Locate the cell with the specified text and output its [x, y] center coordinate. 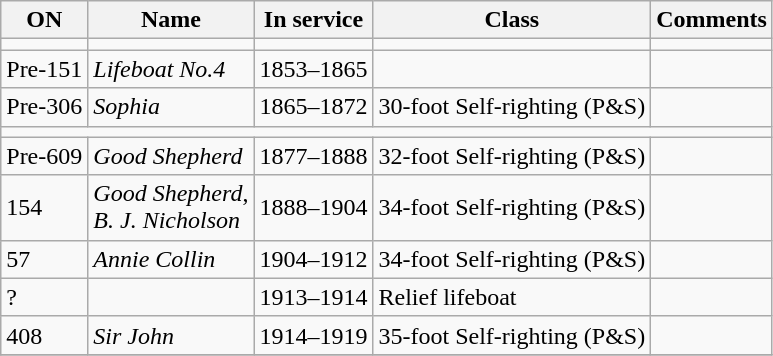
Relief lifeboat [512, 297]
Name [171, 20]
1904–1912 [314, 259]
1888–1904 [314, 208]
35-foot Self-righting (P&S) [512, 335]
408 [44, 335]
1913–1914 [314, 297]
Good Shepherd [171, 156]
Class [512, 20]
154 [44, 208]
Pre-306 [44, 107]
1914–1919 [314, 335]
32-foot Self-righting (P&S) [512, 156]
1853–1865 [314, 69]
Comments [712, 20]
30-foot Self-righting (P&S) [512, 107]
ON [44, 20]
Annie Collin [171, 259]
Good Shepherd,B. J. Nicholson [171, 208]
Sir John [171, 335]
Pre-151 [44, 69]
1877–1888 [314, 156]
Lifeboat No.4 [171, 69]
Pre-609 [44, 156]
? [44, 297]
1865–1872 [314, 107]
57 [44, 259]
Sophia [171, 107]
In service [314, 20]
